Locate the cell with the specified text and output its [x, y] center coordinate. 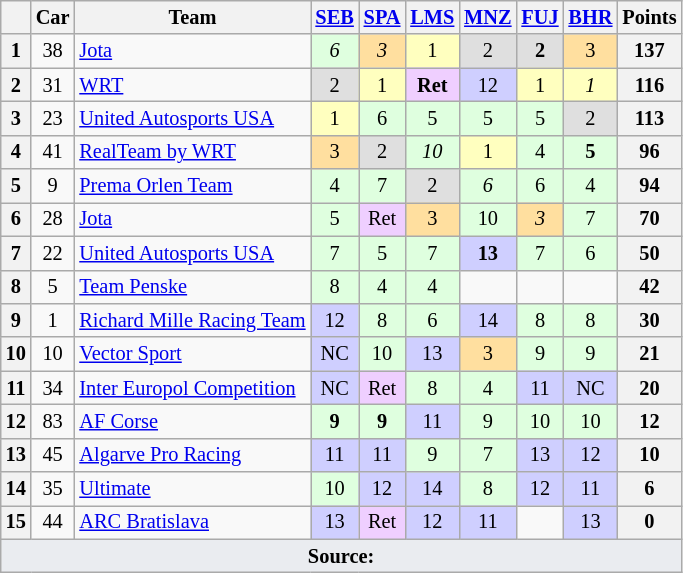
Car [53, 17]
LMS [432, 17]
70 [649, 219]
94 [649, 186]
20 [649, 388]
21 [649, 354]
RealTeam by WRT [192, 152]
Ultimate [192, 489]
137 [649, 51]
23 [53, 118]
22 [53, 253]
83 [53, 421]
34 [53, 388]
Source: [342, 556]
0 [649, 522]
28 [53, 219]
SEB [334, 17]
Team [192, 17]
Richard Mille Racing Team [192, 320]
Points [649, 17]
44 [53, 522]
38 [53, 51]
113 [649, 118]
31 [53, 85]
41 [53, 152]
AF Corse [192, 421]
50 [649, 253]
30 [649, 320]
SPA [382, 17]
96 [649, 152]
35 [53, 489]
42 [649, 287]
Algarve Pro Racing [192, 455]
FUJ [540, 17]
Prema Orlen Team [192, 186]
BHR [591, 17]
WRT [192, 85]
15 [16, 522]
Team Penske [192, 287]
ARC Bratislava [192, 522]
MNZ [488, 17]
116 [649, 85]
45 [53, 455]
Vector Sport [192, 354]
Inter Europol Competition [192, 388]
